Determine the [X, Y] coordinate at the center of the cell enclosing the given text.  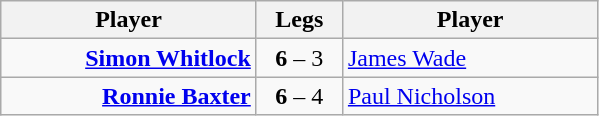
Ronnie Baxter [129, 96]
6 – 4 [299, 96]
Simon Whitlock [129, 58]
Legs [299, 20]
James Wade [470, 58]
Paul Nicholson [470, 96]
6 – 3 [299, 58]
